Return (x, y) of the center of cell containing provided text 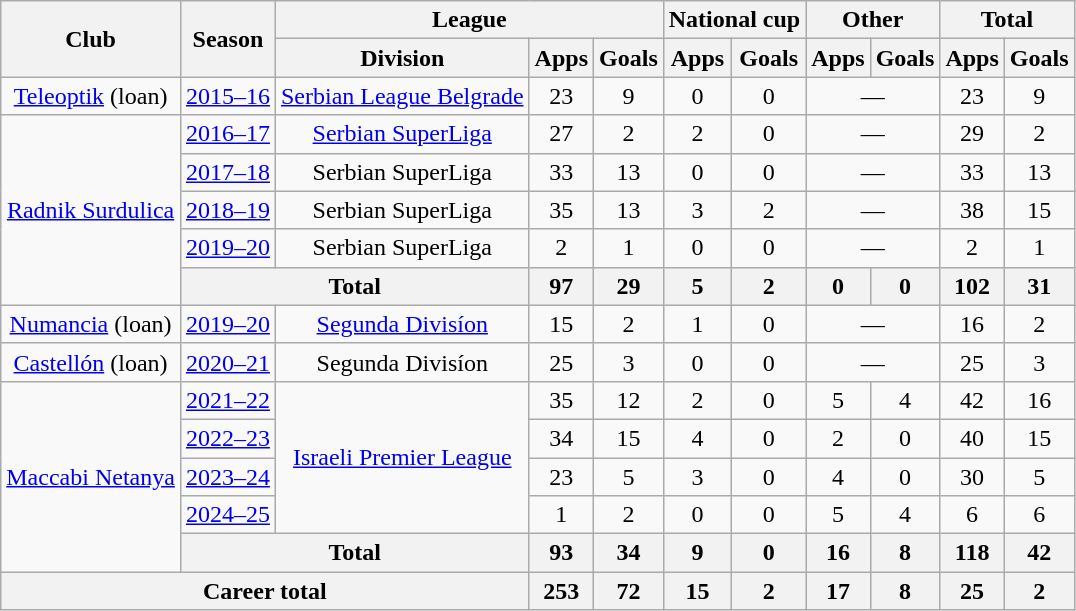
Numancia (loan) (91, 324)
2018–19 (228, 210)
Castellón (loan) (91, 362)
Career total (265, 591)
253 (561, 591)
Israeli Premier League (402, 457)
Division (402, 58)
17 (838, 591)
93 (561, 553)
72 (629, 591)
38 (972, 210)
2017–18 (228, 172)
Other (873, 20)
2015–16 (228, 96)
Radnik Surdulica (91, 210)
Club (91, 39)
2024–25 (228, 515)
27 (561, 134)
Teleoptik (loan) (91, 96)
2016–17 (228, 134)
Serbian League Belgrade (402, 96)
97 (561, 286)
102 (972, 286)
2023–24 (228, 477)
Maccabi Netanya (91, 476)
League (469, 20)
2021–22 (228, 400)
40 (972, 438)
2020–21 (228, 362)
2022–23 (228, 438)
12 (629, 400)
National cup (734, 20)
31 (1039, 286)
Season (228, 39)
30 (972, 477)
118 (972, 553)
